Locate the cell with the specified text and output its (X, Y) center coordinate. 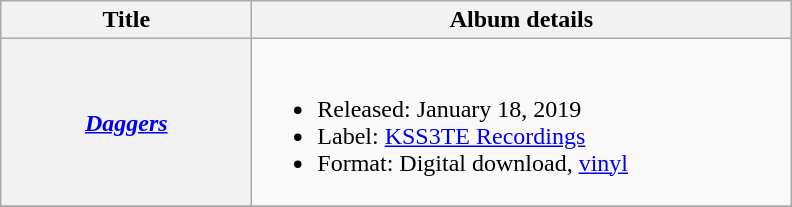
Released: January 18, 2019Label: KSS3TE RecordingsFormat: Digital download, vinyl (522, 122)
Album details (522, 20)
Title (126, 20)
Daggers (126, 122)
